Search for the cell housing the specified text and yield its (X, Y) center coordinate. 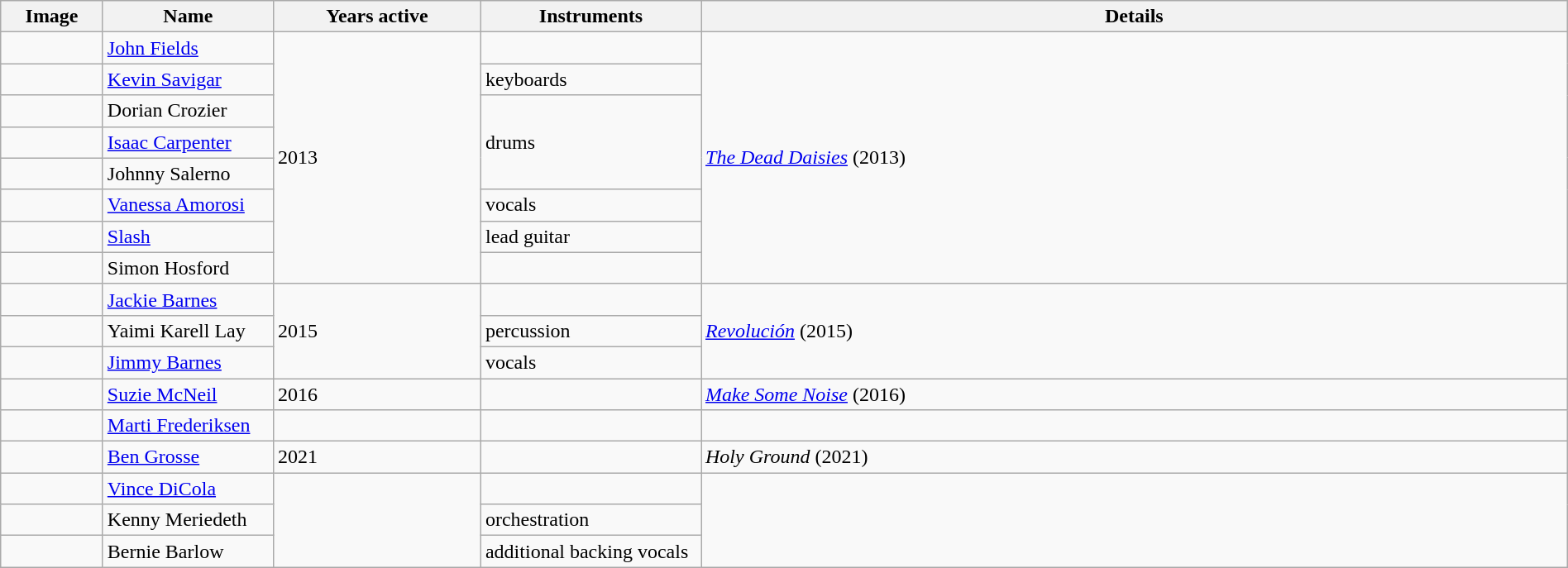
Holy Ground (2021) (1135, 457)
Vince DiCola (188, 489)
Revolución (2015) (1135, 331)
Isaac Carpenter (188, 142)
keyboards (590, 79)
Suzie McNeil (188, 394)
Yaimi Karell Lay (188, 331)
Bernie Barlow (188, 551)
drums (590, 142)
2021 (377, 457)
Dorian Crozier (188, 111)
John Fields (188, 48)
2013 (377, 158)
lead guitar (590, 236)
Instruments (590, 17)
The Dead Daisies (2013) (1135, 158)
Jackie Barnes (188, 299)
Vanessa Amorosi (188, 205)
Name (188, 17)
2016 (377, 394)
Image (52, 17)
Marti Frederiksen (188, 426)
additional backing vocals (590, 551)
Johnny Salerno (188, 174)
Ben Grosse (188, 457)
orchestration (590, 520)
Make Some Noise (2016) (1135, 394)
Kevin Savigar (188, 79)
Slash (188, 236)
Jimmy Barnes (188, 362)
Details (1135, 17)
Kenny Meriedeth (188, 520)
percussion (590, 331)
Years active (377, 17)
Simon Hosford (188, 268)
2015 (377, 331)
